Detect which cell encompasses the target text, then output its [x, y] center coordinate. 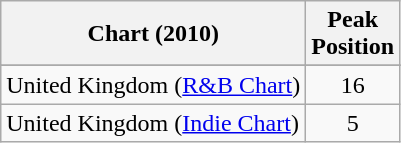
United Kingdom (R&B Chart) [154, 85]
PeakPosition [353, 34]
5 [353, 123]
Chart (2010) [154, 34]
United Kingdom (Indie Chart) [154, 123]
16 [353, 85]
